Extract the [x, y] coordinate from the center of the cell holding the provided text.  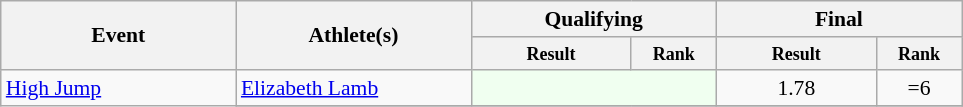
Athlete(s) [354, 36]
Final [838, 19]
1.78 [796, 88]
=6 [918, 88]
Event [118, 36]
Qualifying [594, 19]
Elizabeth Lamb [354, 88]
High Jump [118, 88]
